Extract the [X, Y] coordinate from the center of the cell holding the provided text.  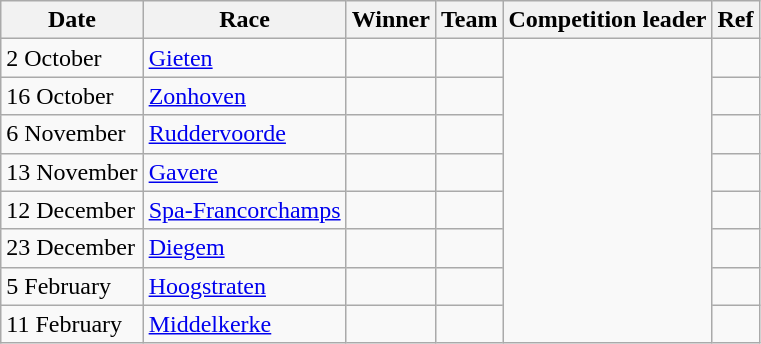
Middelkerke [244, 324]
Zonhoven [244, 96]
16 October [72, 96]
6 November [72, 134]
Gieten [244, 58]
Date [72, 20]
13 November [72, 172]
Ref [736, 20]
Race [244, 20]
Winner [390, 20]
Team [469, 20]
5 February [72, 286]
Hoogstraten [244, 286]
23 December [72, 248]
Spa-Francorchamps [244, 210]
12 December [72, 210]
11 February [72, 324]
Competition leader [608, 20]
2 October [72, 58]
Ruddervoorde [244, 134]
Gavere [244, 172]
Diegem [244, 248]
